Search for the cell housing the specified text and yield its (x, y) center coordinate. 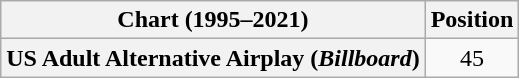
45 (472, 58)
Position (472, 20)
US Adult Alternative Airplay (Billboard) (213, 58)
Chart (1995–2021) (213, 20)
